Capture the cell that displays the provided text and extract its [x, y] central coordinate. 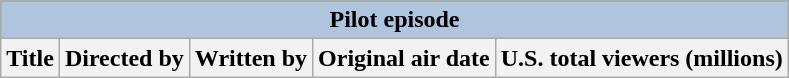
U.S. total viewers (millions) [642, 58]
Directed by [124, 58]
Title [30, 58]
Original air date [404, 58]
Written by [250, 58]
Pilot episode [395, 20]
